Output the [x, y] coordinate of the center of the cell containing the given text.  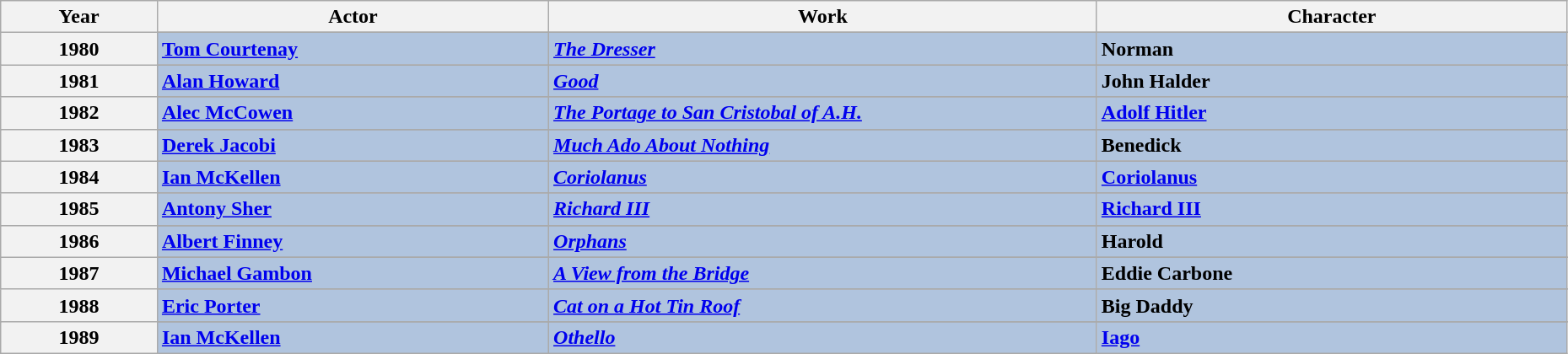
1988 [79, 305]
Actor [353, 17]
Much Ado About Nothing [823, 145]
Benedick [1331, 145]
Norman [1331, 49]
1989 [79, 337]
The Dresser [823, 49]
1982 [79, 113]
Cat on a Hot Tin Roof [823, 305]
1986 [79, 241]
Othello [823, 337]
Derek Jacobi [353, 145]
1984 [79, 177]
1987 [79, 273]
Albert Finney [353, 241]
The Portage to San Cristobal of A.H. [823, 113]
Year [79, 17]
Michael Gambon [353, 273]
1981 [79, 81]
Harold [1331, 241]
Adolf Hitler [1331, 113]
Good [823, 81]
John Halder [1331, 81]
1985 [79, 209]
1983 [79, 145]
Eric Porter [353, 305]
Eddie Carbone [1331, 273]
Big Daddy [1331, 305]
Work [823, 17]
A View from the Bridge [823, 273]
1980 [79, 49]
Tom Courtenay [353, 49]
Alec McCowen [353, 113]
Character [1331, 17]
Iago [1331, 337]
Alan Howard [353, 81]
Orphans [823, 241]
Antony Sher [353, 209]
